For the text-containing cell, return its midpoint in (x, y) coordinate format. 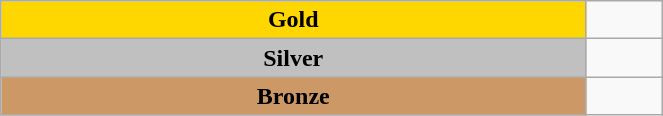
Silver (294, 58)
Gold (294, 20)
Bronze (294, 96)
